Search for the cell housing the specified text and yield its [X, Y] center coordinate. 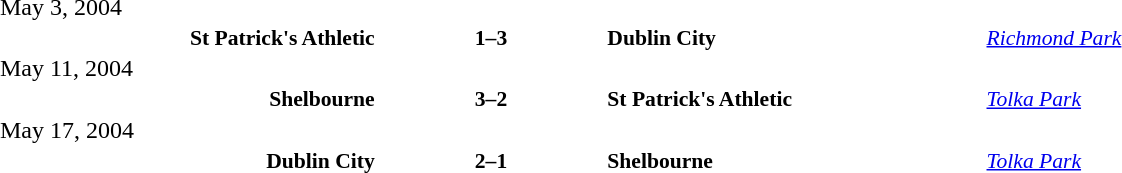
3–2 [492, 99]
1–3 [492, 38]
St Patrick's Athletic [795, 99]
Dublin City [795, 38]
